Identify which cell holds the provided text, then report its (X, Y) central coordinate. 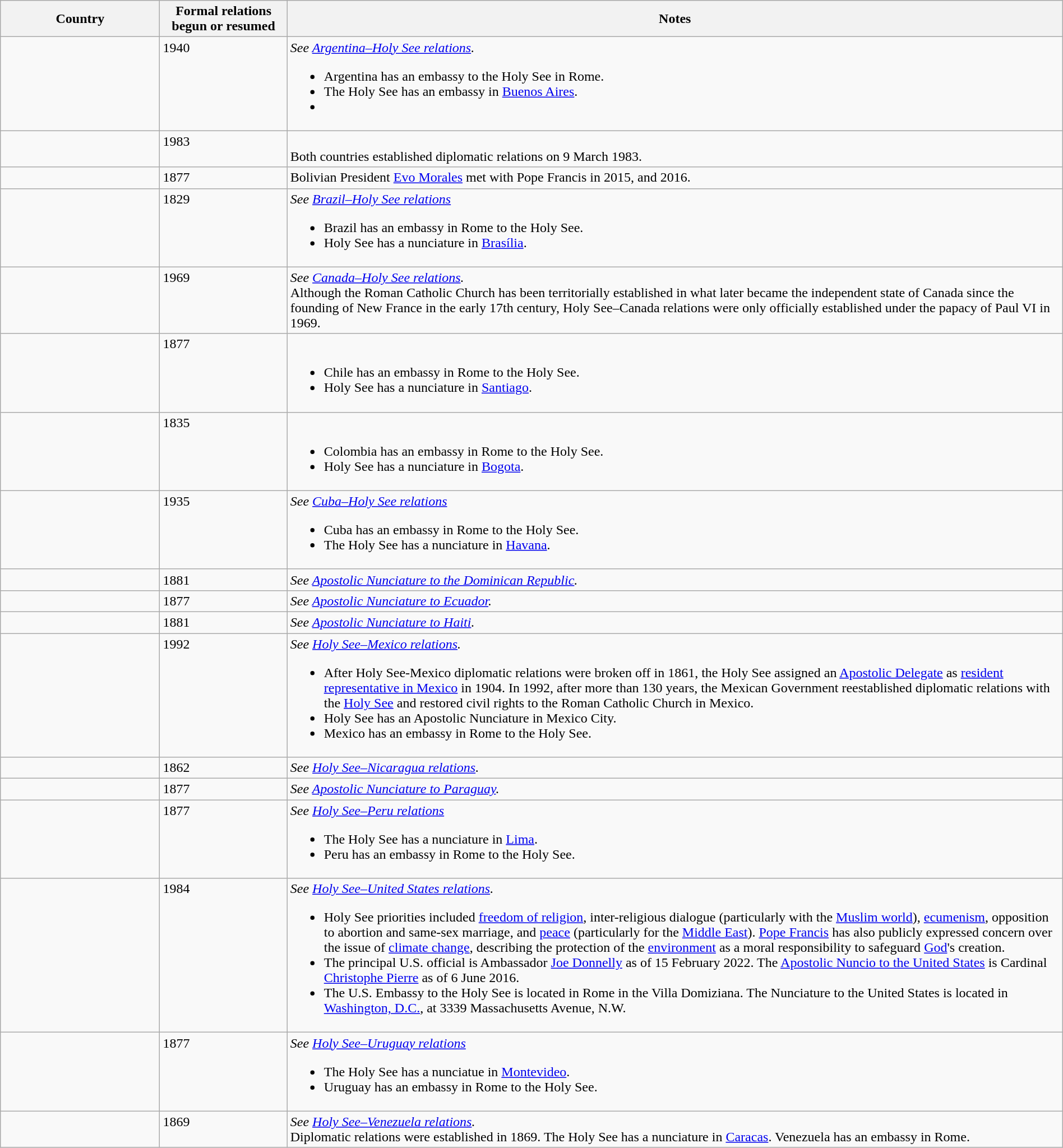
Colombia has an embassy in Rome to the Holy See.Holy See has a nunciature in Bogota. (675, 451)
See Argentina–Holy See relations.Argentina has an embassy to the Holy See in Rome.The Holy See has an embassy in Buenos Aires. (675, 84)
Chile has an embassy in Rome to the Holy See.Holy See has a nunciature in Santiago. (675, 373)
1969 (223, 300)
See Holy See–Nicaragua relations. (675, 768)
1869 (223, 1129)
See Apostolic Nunciature to the Dominican Republic. (675, 580)
Both countries established diplomatic relations on 9 March 1983. (675, 149)
1983 (223, 149)
1992 (223, 695)
Notes (675, 19)
See Apostolic Nunciature to Haiti. (675, 622)
1829 (223, 228)
See Holy See–Peru relationsThe Holy See has a nunciature in Lima.Peru has an embassy in Rome to the Holy See. (675, 839)
1940 (223, 84)
1862 (223, 768)
See Brazil–Holy See relationsBrazil has an embassy in Rome to the Holy See.Holy See has a nunciature in Brasília. (675, 228)
See Holy See–Uruguay relationsThe Holy See has a nunciatue in Montevideo.Uruguay has an embassy in Rome to the Holy See. (675, 1072)
See Apostolic Nunciature to Paraguay. (675, 789)
See Cuba–Holy See relationsCuba has an embassy in Rome to the Holy See.The Holy See has a nunciature in Havana. (675, 530)
1935 (223, 530)
Country (80, 19)
See Apostolic Nunciature to Ecuador. (675, 601)
Formal relations begun or resumed (223, 19)
Bolivian President Evo Morales met with Pope Francis in 2015, and 2016. (675, 178)
1835 (223, 451)
1984 (223, 955)
